Search for the cell housing the specified text and yield its (X, Y) center coordinate. 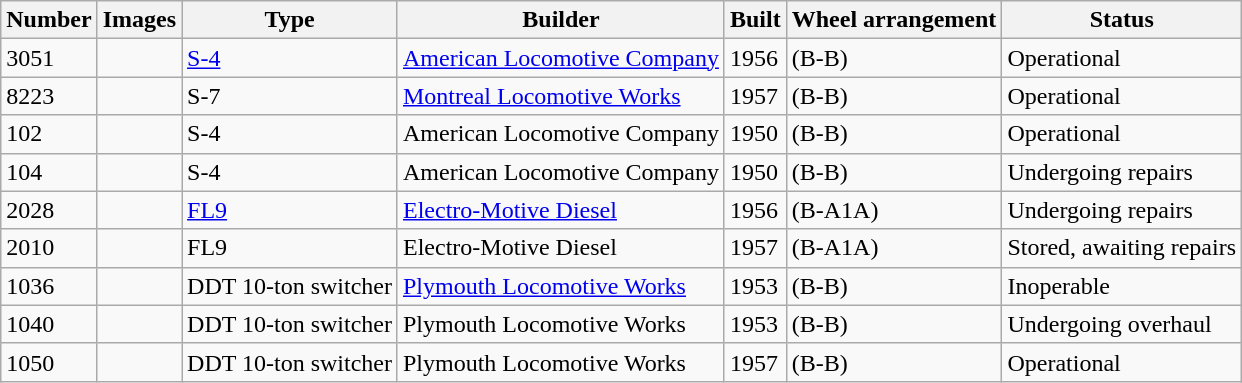
Montreal Locomotive Works (560, 96)
Status (1122, 20)
S-7 (290, 96)
Number (49, 20)
Wheel arrangement (894, 20)
2028 (49, 210)
Stored, awaiting repairs (1122, 248)
Undergoing overhaul (1122, 324)
1050 (49, 362)
1036 (49, 286)
Built (755, 20)
8223 (49, 96)
2010 (49, 248)
1040 (49, 324)
Type (290, 20)
Builder (560, 20)
102 (49, 134)
Inoperable (1122, 286)
Images (139, 20)
104 (49, 172)
3051 (49, 58)
